Find where the given text appears and provide that cell's center as [x, y] coordinate. 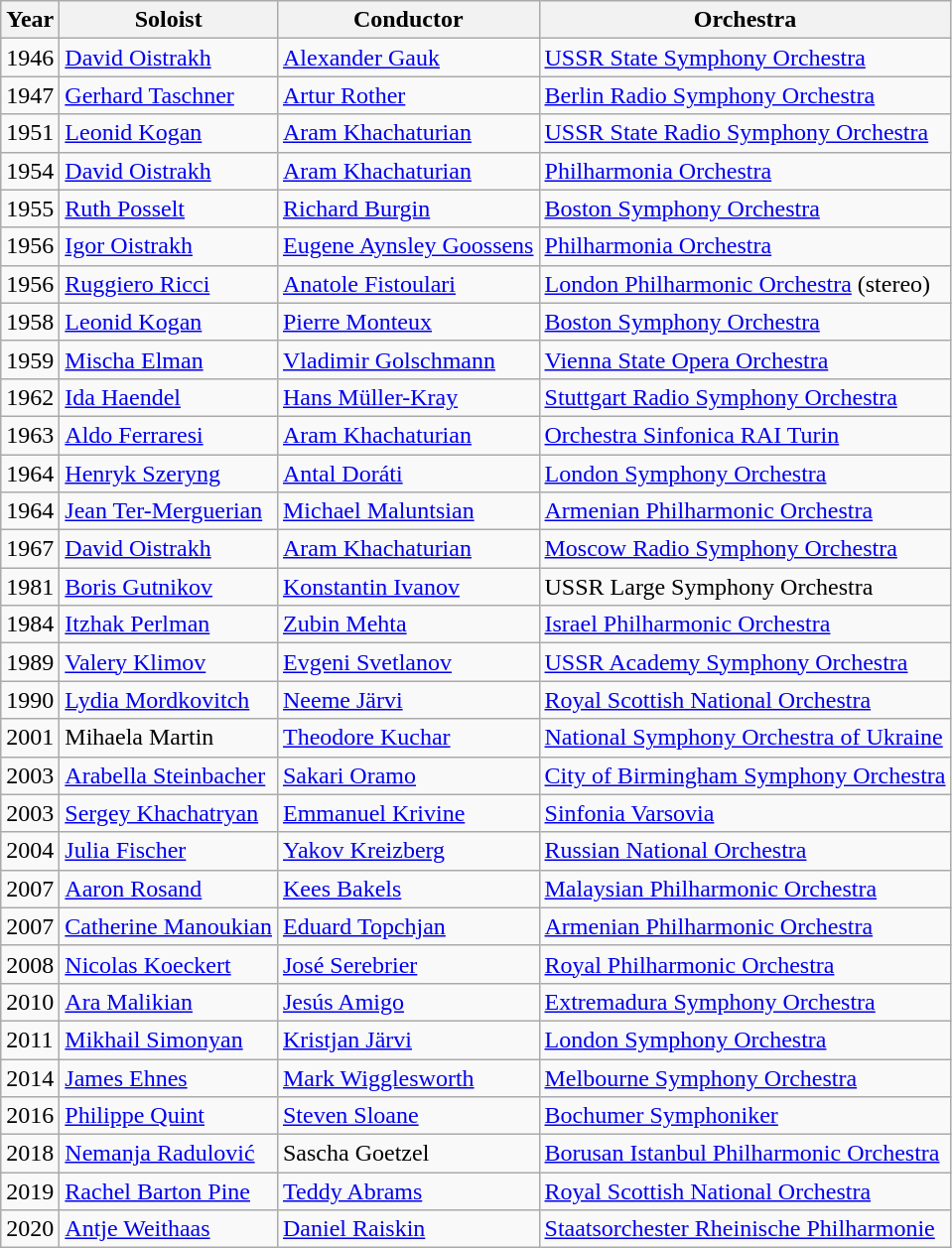
City of Birmingham Symphony Orchestra [745, 775]
Sakari Oramo [408, 775]
Ruggiero Ricci [169, 284]
Michael Maluntsian [408, 511]
USSR State Radio Symphony Orchestra [745, 133]
Mischa Elman [169, 359]
Eduard Topchjan [408, 926]
Sinfonia Varsovia [745, 813]
Zubin Mehta [408, 624]
Orchestra Sinfonica RAI Turin [745, 435]
Richard Burgin [408, 208]
Eugene Aynsley Goossens [408, 246]
1963 [30, 435]
1990 [30, 700]
Royal Philharmonic Orchestra [745, 964]
Evgeni Svetlanov [408, 662]
1947 [30, 95]
Hans Müller-Kray [408, 397]
2018 [30, 1154]
Boris Gutnikov [169, 587]
Steven Sloane [408, 1116]
1955 [30, 208]
Alexander Gauk [408, 58]
Kees Bakels [408, 889]
Mihaela Martin [169, 738]
Antal Doráti [408, 474]
Teddy Abrams [408, 1191]
USSR State Symphony Orchestra [745, 58]
Artur Rother [408, 95]
Sergey Khachatryan [169, 813]
Vladimir Golschmann [408, 359]
Valery Klimov [169, 662]
Year [30, 20]
Aaron Rosand [169, 889]
Daniel Raiskin [408, 1229]
Israel Philharmonic Orchestra [745, 624]
Neeme Järvi [408, 700]
Malaysian Philharmonic Orchestra [745, 889]
2014 [30, 1077]
1954 [30, 171]
Soloist [169, 20]
Mikhail Simonyan [169, 1040]
1967 [30, 549]
Konstantin Ivanov [408, 587]
USSR Academy Symphony Orchestra [745, 662]
London Philharmonic Orchestra (stereo) [745, 284]
1959 [30, 359]
Mark Wigglesworth [408, 1077]
1946 [30, 58]
2004 [30, 851]
Bochumer Symphoniker [745, 1116]
2020 [30, 1229]
2019 [30, 1191]
Vienna State Opera Orchestra [745, 359]
Henryk Szeryng [169, 474]
Staatsorchester Rheinische Philharmonie [745, 1229]
Melbourne Symphony Orchestra [745, 1077]
Stuttgart Radio Symphony Orchestra [745, 397]
Julia Fischer [169, 851]
Itzhak Perlman [169, 624]
Catherine Manoukian [169, 926]
2011 [30, 1040]
Gerhard Taschner [169, 95]
2010 [30, 1002]
Conductor [408, 20]
Moscow Radio Symphony Orchestra [745, 549]
Igor Oistrakh [169, 246]
1958 [30, 322]
2008 [30, 964]
1984 [30, 624]
Lydia Mordkovitch [169, 700]
Emmanuel Krivine [408, 813]
1989 [30, 662]
National Symphony Orchestra of Ukraine [745, 738]
Borusan Istanbul Philharmonic Orchestra [745, 1154]
Arabella Steinbacher [169, 775]
Philippe Quint [169, 1116]
Nicolas Koeckert [169, 964]
Aldo Ferraresi [169, 435]
Sascha Goetzel [408, 1154]
Orchestra [745, 20]
Pierre Monteux [408, 322]
Anatole Fistoulari [408, 284]
Russian National Orchestra [745, 851]
Kristjan Järvi [408, 1040]
Antje Weithaas [169, 1229]
2001 [30, 738]
Theodore Kuchar [408, 738]
Jean Ter-Merguerian [169, 511]
Ara Malikian [169, 1002]
Ruth Posselt [169, 208]
2016 [30, 1116]
Rachel Barton Pine [169, 1191]
1951 [30, 133]
Jesús Amigo [408, 1002]
Extremadura Symphony Orchestra [745, 1002]
1962 [30, 397]
José Serebrier [408, 964]
1981 [30, 587]
USSR Large Symphony Orchestra [745, 587]
Berlin Radio Symphony Orchestra [745, 95]
James Ehnes [169, 1077]
Ida Haendel [169, 397]
Nemanja Radulović [169, 1154]
Yakov Kreizberg [408, 851]
